Locate the cell with the specified text and output its (X, Y) center coordinate. 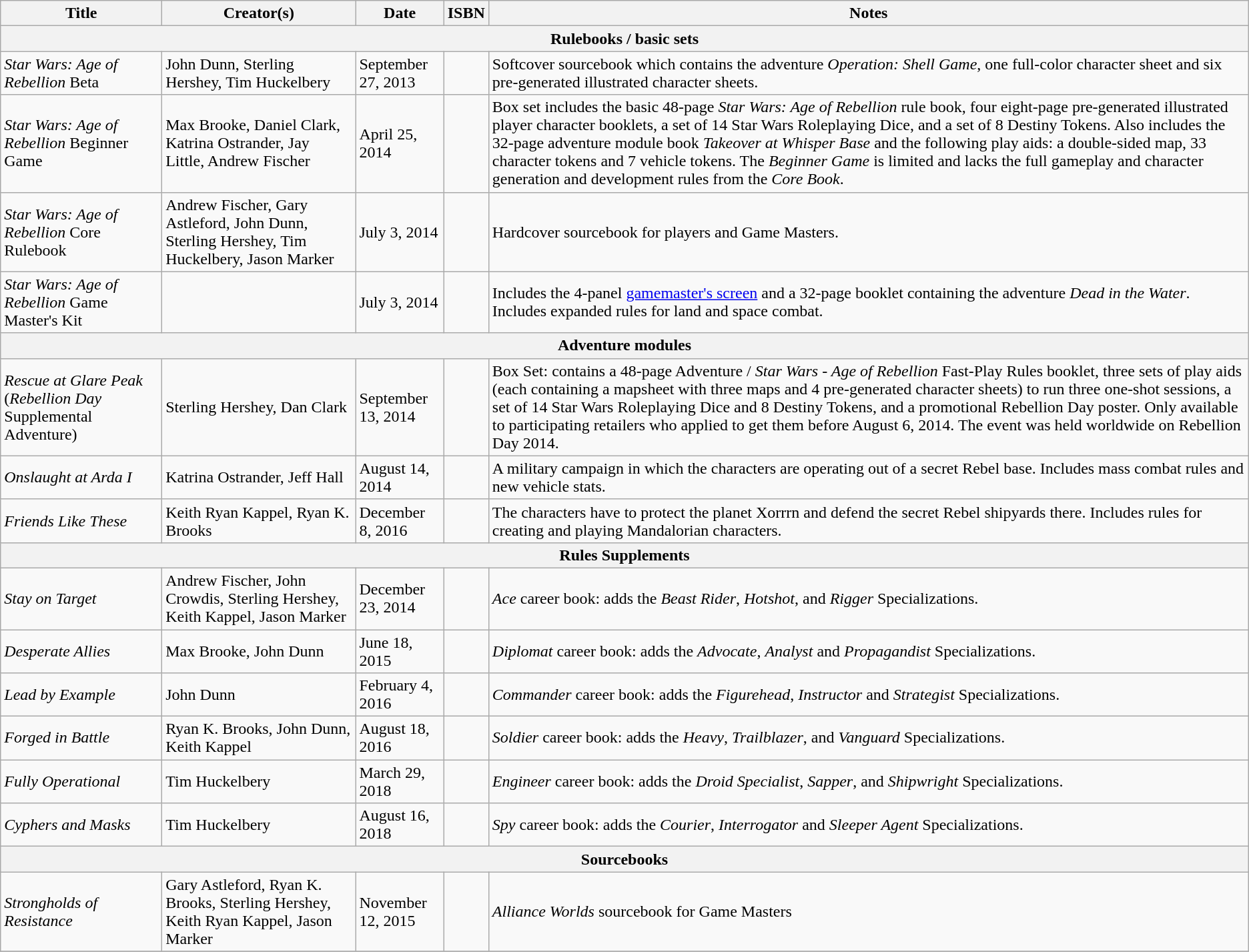
Soldier career book: adds the Heavy, Trailblazer, and Vanguard Specializations. (869, 738)
ISBN (466, 13)
Rulebooks / basic sets (624, 39)
Star Wars: Age of Rebellion Beginner Game (81, 143)
Spy career book: adds the Courier, Interrogator and Sleeper Agent Specializations. (869, 825)
Friends Like These (81, 520)
Rules Supplements (624, 555)
Onslaught at Arda I (81, 478)
September 13, 2014 (400, 407)
Keith Ryan Kappel, Ryan K. Brooks (259, 520)
August 18, 2016 (400, 738)
Sterling Hershey, Dan Clark (259, 407)
Star Wars: Age of Rebellion Core Rulebook (81, 232)
Andrew Fischer, John Crowdis, Sterling Hershey, Keith Kappel, Jason Marker (259, 598)
Lead by Example (81, 695)
Hardcover sourcebook for players and Game Masters. (869, 232)
John Dunn (259, 695)
Adventure modules (624, 346)
Strongholds of Resistance (81, 911)
John Dunn, Sterling Hershey, Tim Huckelbery (259, 73)
Stay on Target (81, 598)
Fully Operational (81, 782)
Star Wars: Age of Rebellion Beta (81, 73)
March 29, 2018 (400, 782)
Max Brooke, Daniel Clark, Katrina Ostrander, Jay Little, Andrew Fischer (259, 143)
Date (400, 13)
A military campaign in which the characters are operating out of a secret Rebel base. Includes mass combat rules and new vehicle stats. (869, 478)
Star Wars: Age of Rebellion Game Master's Kit (81, 302)
April 25, 2014 (400, 143)
December 8, 2016 (400, 520)
Creator(s) (259, 13)
November 12, 2015 (400, 911)
August 16, 2018 (400, 825)
Desperate Allies (81, 651)
Commander career book: adds the Figurehead, Instructor and Strategist Specializations. (869, 695)
Notes (869, 13)
Forged in Battle (81, 738)
Gary Astleford, Ryan K. Brooks, Sterling Hershey, Keith Ryan Kappel, Jason Marker (259, 911)
August 14, 2014 (400, 478)
February 4, 2016 (400, 695)
Ace career book: adds the Beast Rider, Hotshot, and Rigger Specializations. (869, 598)
Andrew Fischer, Gary Astleford, John Dunn, Sterling Hershey, Tim Huckelbery, Jason Marker (259, 232)
Rescue at Glare Peak (Rebellion Day Supplemental Adventure) (81, 407)
September 27, 2013 (400, 73)
Diplomat career book: adds the Advocate, Analyst and Propagandist Specializations. (869, 651)
June 18, 2015 (400, 651)
Alliance Worlds sourcebook for Game Masters (869, 911)
Sourcebooks (624, 859)
Max Brooke, John Dunn (259, 651)
Ryan K. Brooks, John Dunn, Keith Kappel (259, 738)
Cyphers and Masks (81, 825)
Engineer career book: adds the Droid Specialist, Sapper, and Shipwright Specializations. (869, 782)
Title (81, 13)
Katrina Ostrander, Jeff Hall (259, 478)
December 23, 2014 (400, 598)
